Return the (X, Y) coordinate for the center point of the cell that contains the specified text.  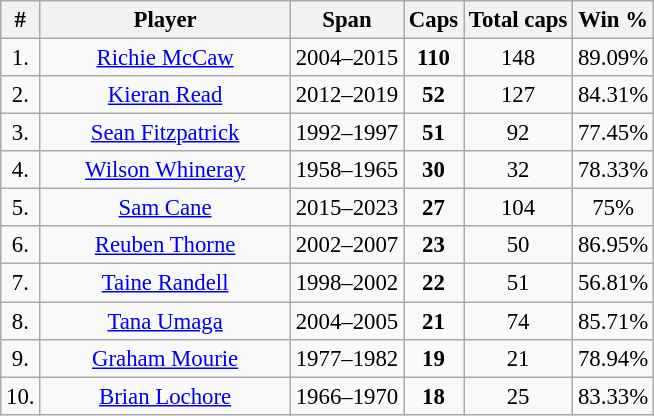
3. (20, 133)
2002–2007 (346, 245)
85.71% (614, 321)
6. (20, 245)
8. (20, 321)
18 (434, 396)
2015–2023 (346, 208)
Graham Mourie (166, 358)
52 (434, 95)
83.33% (614, 396)
1958–1965 (346, 170)
Richie McCaw (166, 58)
Wilson Whineray (166, 170)
74 (518, 321)
Total caps (518, 20)
Brian Lochore (166, 396)
2004–2005 (346, 321)
77.45% (614, 133)
1998–2002 (346, 283)
Taine Randell (166, 283)
27 (434, 208)
1966–1970 (346, 396)
Player (166, 20)
104 (518, 208)
2. (20, 95)
2004–2015 (346, 58)
10. (20, 396)
78.33% (614, 170)
78.94% (614, 358)
86.95% (614, 245)
Tana Umaga (166, 321)
110 (434, 58)
5. (20, 208)
25 (518, 396)
30 (434, 170)
50 (518, 245)
Span (346, 20)
92 (518, 133)
Caps (434, 20)
1. (20, 58)
Sean Fitzpatrick (166, 133)
Sam Cane (166, 208)
75% (614, 208)
1992–1997 (346, 133)
# (20, 20)
Kieran Read (166, 95)
Reuben Thorne (166, 245)
9. (20, 358)
56.81% (614, 283)
4. (20, 170)
148 (518, 58)
89.09% (614, 58)
Win % (614, 20)
7. (20, 283)
84.31% (614, 95)
22 (434, 283)
2012–2019 (346, 95)
127 (518, 95)
1977–1982 (346, 358)
23 (434, 245)
32 (518, 170)
19 (434, 358)
